Capture the cell that displays the provided text and extract its [x, y] central coordinate. 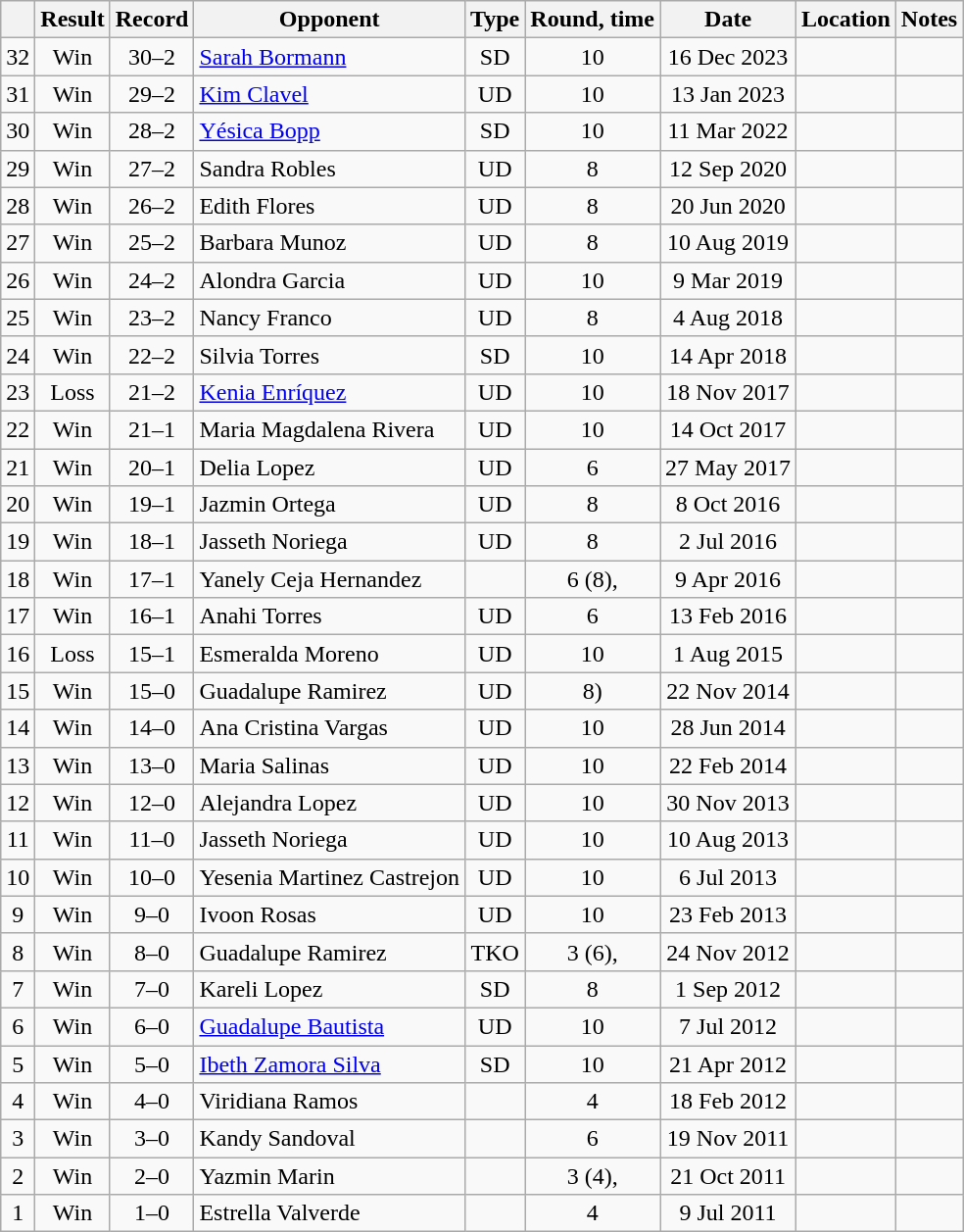
13 Jan 2023 [729, 94]
28 Jun 2014 [729, 728]
11 Mar 2022 [729, 131]
Estrella Valverde [329, 1213]
Delia Lopez [329, 468]
1 Aug 2015 [729, 654]
24–2 [152, 280]
21 Apr 2012 [729, 1063]
1 [18, 1213]
7 [18, 989]
Nancy Franco [329, 318]
Maria Magdalena Rivera [329, 429]
13–0 [152, 765]
2 [18, 1176]
22 Nov 2014 [729, 691]
15–1 [152, 654]
23 Feb 2013 [729, 914]
Jazmin Ortega [329, 505]
20 [18, 505]
14 Apr 2018 [729, 355]
6–0 [152, 1026]
10 Aug 2013 [729, 840]
Notes [929, 20]
Ana Cristina Vargas [329, 728]
22–2 [152, 355]
13 [18, 765]
23–2 [152, 318]
28–2 [152, 131]
Maria Salinas [329, 765]
Viridiana Ramos [329, 1102]
28 [18, 206]
17 [18, 616]
Anahi Torres [329, 616]
21 [18, 468]
Kenia Enríquez [329, 392]
Opponent [329, 20]
29 [18, 169]
5 [18, 1063]
18–1 [152, 542]
10 Aug 2019 [729, 243]
16 [18, 654]
Location [846, 20]
3 (4), [593, 1176]
Result [72, 20]
Kareli Lopez [329, 989]
7–0 [152, 989]
Alondra Garcia [329, 280]
25–2 [152, 243]
30 Nov 2013 [729, 803]
Silvia Torres [329, 355]
Yesenia Martinez Castrejon [329, 877]
2–0 [152, 1176]
14 [18, 728]
Yanely Ceja Hernandez [329, 579]
16–1 [152, 616]
Yésica Bopp [329, 131]
31 [18, 94]
18 [18, 579]
12–0 [152, 803]
26 [18, 280]
17–1 [152, 579]
3 [18, 1139]
19 Nov 2011 [729, 1139]
Kandy Sandoval [329, 1139]
4 Aug 2018 [729, 318]
29–2 [152, 94]
21–1 [152, 429]
30 [18, 131]
9 Mar 2019 [729, 280]
13 Feb 2016 [729, 616]
Esmeralda Moreno [329, 654]
12 Sep 2020 [729, 169]
22 Feb 2014 [729, 765]
Type [494, 20]
10–0 [152, 877]
14 Oct 2017 [729, 429]
Alejandra Lopez [329, 803]
1–0 [152, 1213]
TKO [494, 952]
24 [18, 355]
Barbara Munoz [329, 243]
Sarah Bormann [329, 57]
20 Jun 2020 [729, 206]
1 Sep 2012 [729, 989]
9 Apr 2016 [729, 579]
30–2 [152, 57]
21 Oct 2011 [729, 1176]
4–0 [152, 1102]
19–1 [152, 505]
15 [18, 691]
21–2 [152, 392]
25 [18, 318]
26–2 [152, 206]
2 Jul 2016 [729, 542]
Ivoon Rosas [329, 914]
22 [18, 429]
9 [18, 914]
Record [152, 20]
8) [593, 691]
32 [18, 57]
6 (8), [593, 579]
18 Feb 2012 [729, 1102]
19 [18, 542]
15–0 [152, 691]
Guadalupe Bautista [329, 1026]
14–0 [152, 728]
27–2 [152, 169]
23 [18, 392]
27 [18, 243]
18 Nov 2017 [729, 392]
Yazmin Marin [329, 1176]
9–0 [152, 914]
Round, time [593, 20]
Sandra Robles [329, 169]
11–0 [152, 840]
8 Oct 2016 [729, 505]
20–1 [152, 468]
Kim Clavel [329, 94]
5–0 [152, 1063]
24 Nov 2012 [729, 952]
8–0 [152, 952]
12 [18, 803]
7 Jul 2012 [729, 1026]
3–0 [152, 1139]
11 [18, 840]
16 Dec 2023 [729, 57]
9 Jul 2011 [729, 1213]
3 (6), [593, 952]
Date [729, 20]
27 May 2017 [729, 468]
6 Jul 2013 [729, 877]
Edith Flores [329, 206]
Ibeth Zamora Silva [329, 1063]
